Extract the [x, y] coordinate from the center of the cell holding the provided text.  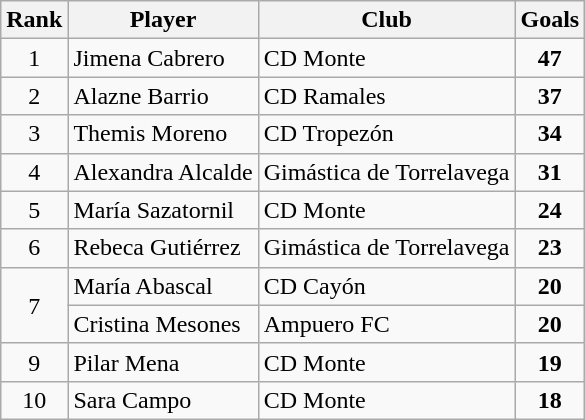
Cristina Mesones [163, 324]
Goals [550, 20]
4 [34, 172]
6 [34, 248]
19 [550, 362]
47 [550, 58]
7 [34, 305]
Themis Moreno [163, 134]
Ampuero FC [386, 324]
23 [550, 248]
CD Ramales [386, 96]
Player [163, 20]
3 [34, 134]
34 [550, 134]
10 [34, 400]
Alazne Barrio [163, 96]
9 [34, 362]
CD Cayón [386, 286]
María Sazatornil [163, 210]
31 [550, 172]
Pilar Mena [163, 362]
1 [34, 58]
37 [550, 96]
18 [550, 400]
Jimena Cabrero [163, 58]
Club [386, 20]
2 [34, 96]
Alexandra Alcalde [163, 172]
Rank [34, 20]
Sara Campo [163, 400]
Rebeca Gutiérrez [163, 248]
5 [34, 210]
María Abascal [163, 286]
24 [550, 210]
CD Tropezón [386, 134]
